Extract the [X, Y] coordinate from the center of the cell holding the provided text.  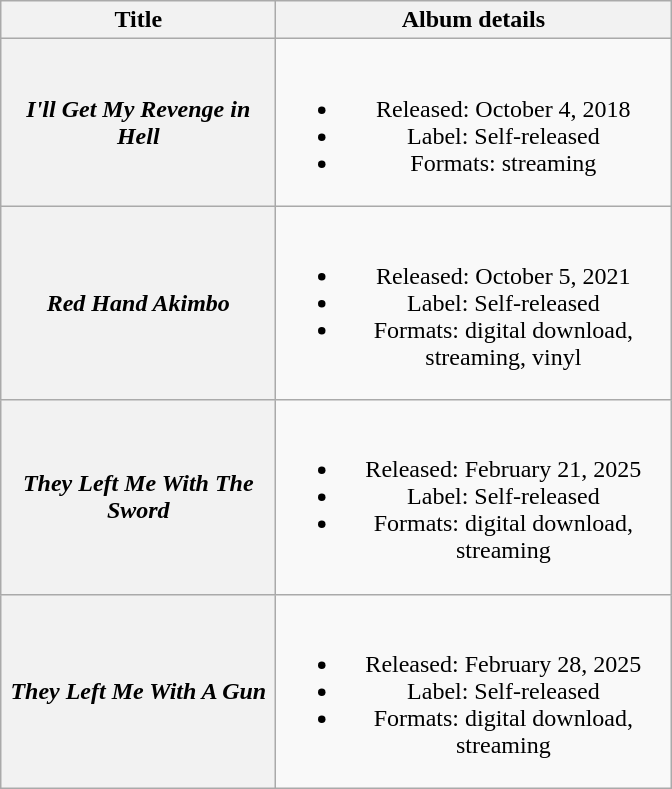
Title [138, 20]
They Left Me With A Gun [138, 691]
Released: October 4, 2018Label: Self-releasedFormats: streaming [474, 122]
Released: February 21, 2025Label: Self-releasedFormats: digital download, streaming [474, 497]
They Left Me With The Sword [138, 497]
Red Hand Akimbo [138, 303]
Album details [474, 20]
Released: February 28, 2025Label: Self-releasedFormats: digital download, streaming [474, 691]
Released: October 5, 2021Label: Self-releasedFormats: digital download, streaming, vinyl [474, 303]
I'll Get My Revenge in Hell [138, 122]
